Detect which cell encompasses the target text, then output its (X, Y) center coordinate. 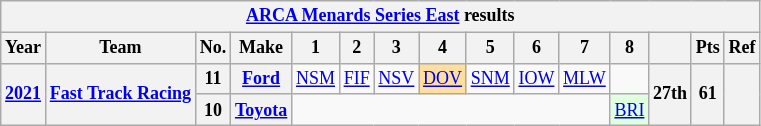
10 (212, 110)
2021 (24, 94)
SNM (490, 78)
6 (536, 48)
7 (584, 48)
Toyota (262, 110)
4 (443, 48)
27th (670, 94)
Ford (262, 78)
MLW (584, 78)
Year (24, 48)
61 (708, 94)
No. (212, 48)
IOW (536, 78)
Make (262, 48)
Team (120, 48)
ARCA Menards Series East results (380, 16)
NSV (396, 78)
Fast Track Racing (120, 94)
FIF (356, 78)
5 (490, 48)
BRI (630, 110)
11 (212, 78)
1 (316, 48)
DOV (443, 78)
Ref (742, 48)
8 (630, 48)
Pts (708, 48)
NSM (316, 78)
3 (396, 48)
2 (356, 48)
